For the text-containing cell, return its midpoint in [X, Y] coordinate format. 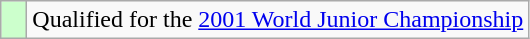
Qualified for the 2001 World Junior Championship [278, 20]
